Return [X, Y] of the center of cell containing provided text 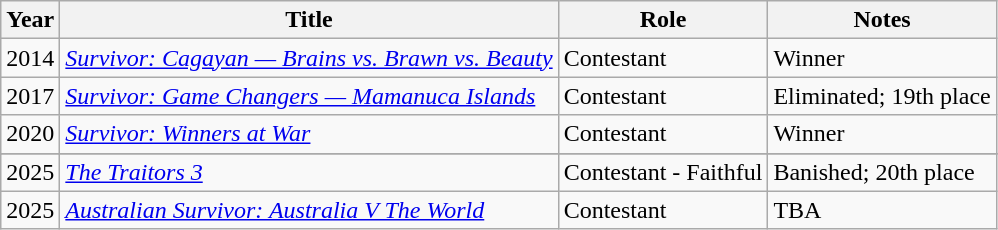
Role [663, 20]
Year [30, 20]
Contestant - Faithful [663, 172]
Eliminated; 19th place [882, 96]
Notes [882, 20]
Banished; 20th place [882, 172]
2020 [30, 134]
Title [309, 20]
Survivor: Cagayan — Brains vs. Brawn vs. Beauty [309, 58]
Australian Survivor: Australia V The World [309, 210]
2014 [30, 58]
The Traitors 3 [309, 172]
Survivor: Winners at War [309, 134]
Survivor: Game Changers — Mamanuca Islands [309, 96]
TBA [882, 210]
2017 [30, 96]
